Extract the (X, Y) coordinate from the center of the cell holding the provided text.  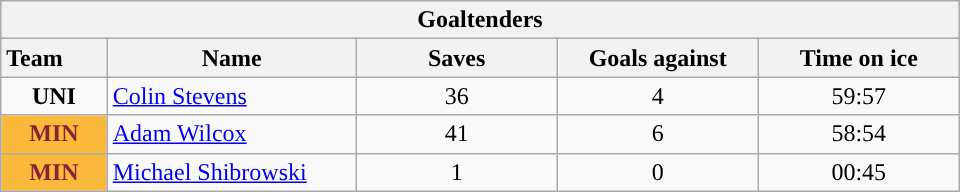
Time on ice (858, 58)
Goals against (658, 58)
41 (456, 134)
0 (658, 172)
Team (54, 58)
UNI (54, 96)
59:57 (858, 96)
Colin Stevens (232, 96)
00:45 (858, 172)
58:54 (858, 134)
Name (232, 58)
6 (658, 134)
1 (456, 172)
Saves (456, 58)
Goaltenders (480, 20)
36 (456, 96)
Adam Wilcox (232, 134)
4 (658, 96)
Michael Shibrowski (232, 172)
